From the cell containing the given text, extract its center point as (x, y) coordinate. 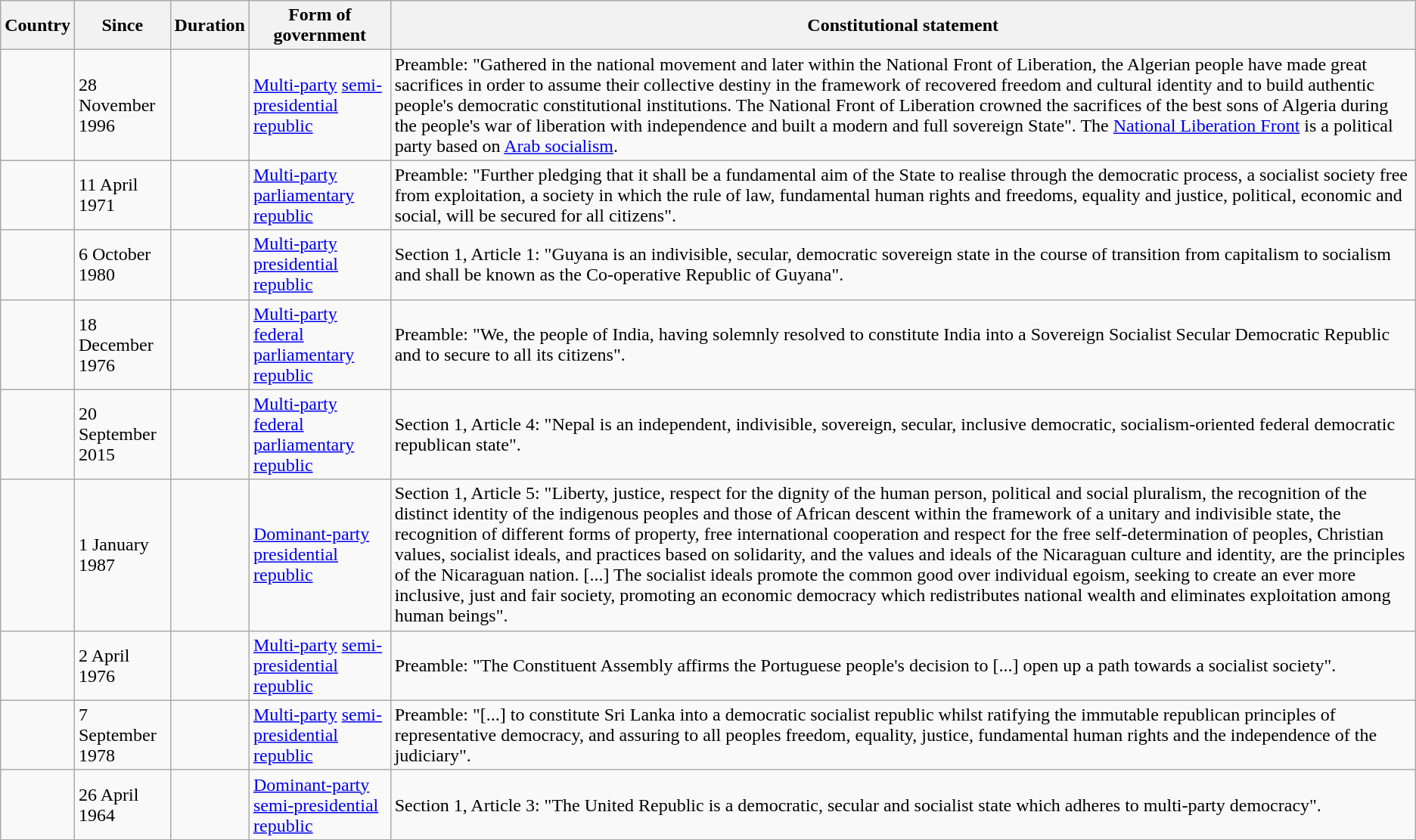
Constitutional statement (903, 26)
6 October 1980 (123, 265)
Form of government (319, 26)
28 November 1996 (123, 105)
Dominant-party semi-presidential republic (319, 804)
11 April 1971 (123, 195)
Preamble: "The Constituent Assembly affirms the Portuguese people's decision to [...] open up a path towards a socialist society". (903, 665)
1 January 1987 (123, 555)
Duration (210, 26)
2 April 1976 (123, 665)
26 April 1964 (123, 804)
Since (123, 26)
20 September 2015 (123, 434)
Country (38, 26)
18 December 1976 (123, 345)
Section 1, Article 3: "The United Republic is a democratic, secular and socialist state which adheres to multi-party democracy". (903, 804)
Multi-party parliamentary republic (319, 195)
7 September 1978 (123, 735)
Multi-party presidential republic (319, 265)
Dominant-party presidential republic (319, 555)
